For the text-containing cell, return its midpoint in [x, y] coordinate format. 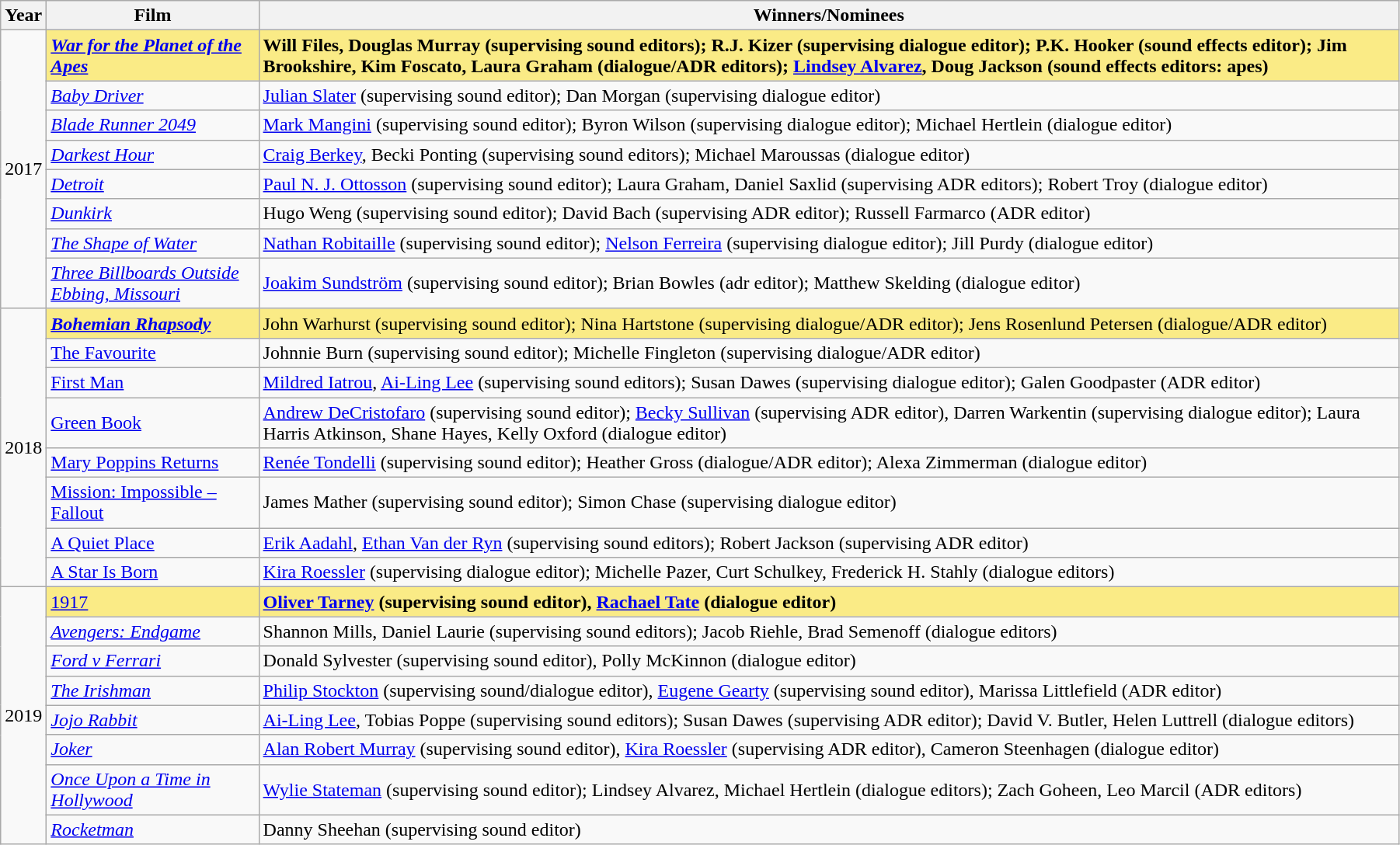
Mary Poppins Returns [152, 463]
1917 [152, 602]
Ai-Ling Lee, Tobias Poppe (supervising sound editors); Susan Dawes (supervising ADR editor); David V. Butler, Helen Luttrell (dialogue editors) [828, 720]
2018 [23, 447]
Green Book [152, 422]
A Quiet Place [152, 543]
Alan Robert Murray (supervising sound editor), Kira Roessler (supervising ADR editor), Cameron Steenhagen (dialogue editor) [828, 749]
John Warhurst (supervising sound editor); Nina Hartstone (supervising dialogue/ADR editor); Jens Rosenlund Petersen (dialogue/ADR editor) [828, 323]
Craig Berkey, Becki Ponting (supervising sound editors); Michael Maroussas (dialogue editor) [828, 155]
Bohemian Rhapsody [152, 323]
Avengers: Endgame [152, 631]
Erik Aadahl, Ethan Van der Ryn (supervising sound editors); Robert Jackson (supervising ADR editor) [828, 543]
Oliver Tarney (supervising sound editor), Rachael Tate (dialogue editor) [828, 602]
The Favourite [152, 353]
James Mather (supervising sound editor); Simon Chase (supervising dialogue editor) [828, 503]
Donald Sylvester (supervising sound editor), Polly McKinnon (dialogue editor) [828, 661]
Julian Slater (supervising sound editor); Dan Morgan (supervising dialogue editor) [828, 96]
Winners/Nominees [828, 16]
Once Upon a Time in Hollywood [152, 789]
Wylie Stateman (supervising sound editor); Lindsey Alvarez, Michael Hertlein (dialogue editors); Zach Goheen, Leo Marcil (ADR editors) [828, 789]
Joker [152, 749]
Johnnie Burn (supervising sound editor); Michelle Fingleton (supervising dialogue/ADR editor) [828, 353]
Mark Mangini (supervising sound editor); Byron Wilson (supervising dialogue editor); Michael Hertlein (dialogue editor) [828, 125]
Dunkirk [152, 214]
Rocketman [152, 829]
Darkest Hour [152, 155]
Paul N. J. Ottosson (supervising sound editor); Laura Graham, Daniel Saxlid (supervising ADR editors); Robert Troy (dialogue editor) [828, 184]
2017 [23, 169]
A Star Is Born [152, 572]
Film [152, 16]
Blade Runner 2049 [152, 125]
Kira Roessler (supervising dialogue editor); Michelle Pazer, Curt Schulkey, Frederick H. Stahly (dialogue editors) [828, 572]
The Irishman [152, 690]
Shannon Mills, Daniel Laurie (supervising sound editors); Jacob Riehle, Brad Semenoff (dialogue editors) [828, 631]
Danny Sheehan (supervising sound editor) [828, 829]
Mission: Impossible – Fallout [152, 503]
Philip Stockton (supervising sound/dialogue editor), Eugene Gearty (supervising sound editor), Marissa Littlefield (ADR editor) [828, 690]
Hugo Weng (supervising sound editor); David Bach (supervising ADR editor); Russell Farmarco (ADR editor) [828, 214]
Ford v Ferrari [152, 661]
First Man [152, 382]
Jojo Rabbit [152, 720]
Baby Driver [152, 96]
Detroit [152, 184]
Nathan Robitaille (supervising sound editor); Nelson Ferreira (supervising dialogue editor); Jill Purdy (dialogue editor) [828, 243]
Three Billboards Outside Ebbing, Missouri [152, 283]
2019 [23, 716]
Mildred Iatrou, Ai-Ling Lee (supervising sound editors); Susan Dawes (supervising dialogue editor); Galen Goodpaster (ADR editor) [828, 382]
Year [23, 16]
War for the Planet of the Apes [152, 56]
Renée Tondelli (supervising sound editor); Heather Gross (dialogue/ADR editor); Alexa Zimmerman (dialogue editor) [828, 463]
Joakim Sundström (supervising sound editor); Brian Bowles (adr editor); Matthew Skelding (dialogue editor) [828, 283]
The Shape of Water [152, 243]
